Scan for the cell matching the given text and deliver its [x, y] coordinate at center. 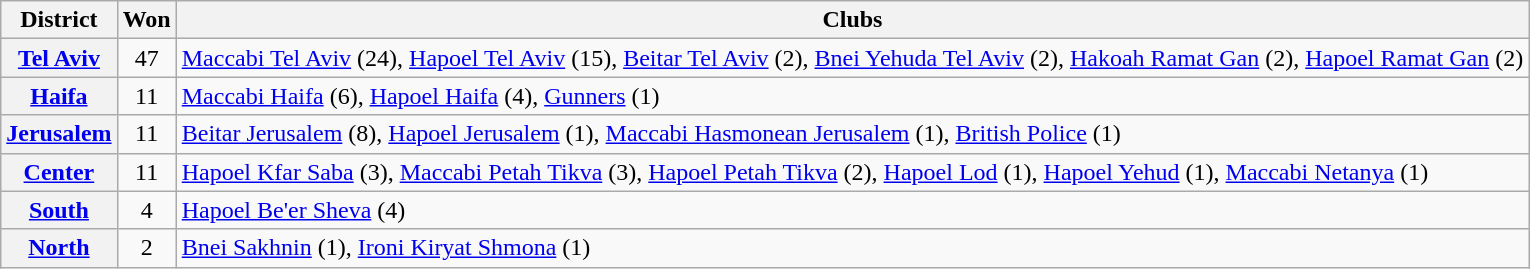
Maccabi Haifa (6), Hapoel Haifa (4), Gunners (1) [852, 96]
District [59, 20]
2 [146, 248]
Bnei Sakhnin (1), Ironi Kiryat Shmona (1) [852, 248]
Jerusalem [59, 134]
Beitar Jerusalem (8), Hapoel Jerusalem (1), Maccabi Hasmonean Jerusalem (1), British Police (1) [852, 134]
Tel Aviv [59, 58]
Maccabi Tel Aviv (24), Hapoel Tel Aviv (15), Beitar Tel Aviv (2), Bnei Yehuda Tel Aviv (2), Hakoah Ramat Gan (2), Hapoel Ramat Gan (2) [852, 58]
Haifa [59, 96]
Center [59, 172]
South [59, 210]
North [59, 248]
Hapoel Kfar Saba (3), Maccabi Petah Tikva (3), Hapoel Petah Tikva (2), Hapoel Lod (1), Hapoel Yehud (1), Maccabi Netanya (1) [852, 172]
Won [146, 20]
4 [146, 210]
47 [146, 58]
Clubs [852, 20]
Hapoel Be'er Sheva (4) [852, 210]
